Find where the given text appears and provide that cell's center as (X, Y) coordinate. 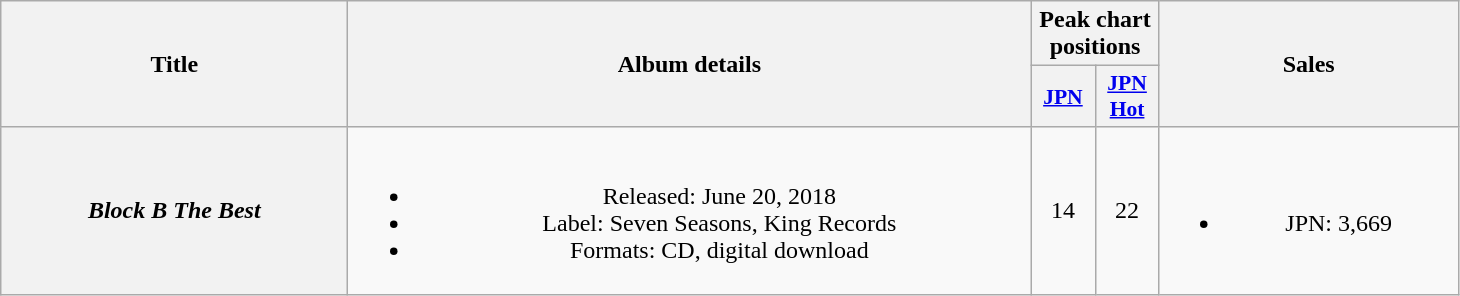
Block B The Best (174, 210)
JPN: 3,669 (1308, 210)
Released: June 20, 2018 Label: Seven Seasons, King RecordsFormats: CD, digital download (690, 210)
Album details (690, 64)
JPN (1063, 96)
22 (1127, 210)
Title (174, 64)
Peak chart positions (1095, 34)
JPNHot (1127, 96)
Sales (1308, 64)
14 (1063, 210)
